Find where the given text appears and provide that cell's center as [x, y] coordinate. 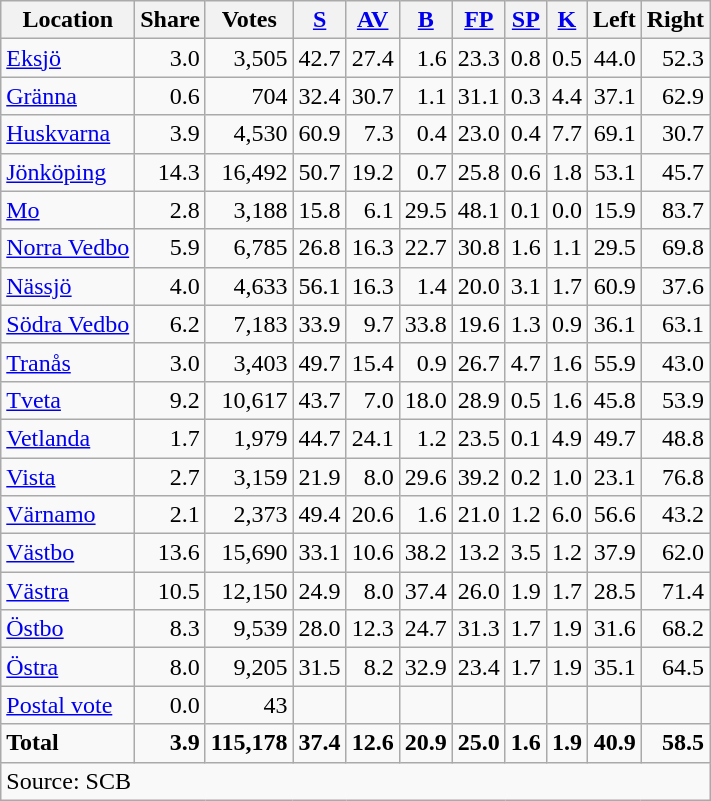
3,159 [249, 477]
Vista [68, 477]
69.1 [614, 134]
4,530 [249, 134]
6.0 [566, 515]
31.5 [320, 667]
S [320, 20]
44.0 [614, 58]
23.4 [478, 667]
42.7 [320, 58]
Östra [68, 667]
24.7 [426, 629]
39.2 [478, 477]
Total [68, 743]
31.6 [614, 629]
9,539 [249, 629]
38.2 [426, 553]
56.6 [614, 515]
16,492 [249, 172]
28.5 [614, 591]
0.3 [526, 96]
15.8 [320, 210]
Huskvarna [68, 134]
53.9 [675, 400]
24.9 [320, 591]
10.6 [372, 553]
36.1 [614, 324]
FP [478, 20]
69.8 [675, 248]
1.8 [566, 172]
Södra Vedbo [68, 324]
8.2 [372, 667]
28.0 [320, 629]
35.1 [614, 667]
33.8 [426, 324]
5.9 [170, 248]
26.0 [478, 591]
22.7 [426, 248]
37.1 [614, 96]
37.6 [675, 286]
0.7 [426, 172]
19.2 [372, 172]
15,690 [249, 553]
7.3 [372, 134]
6.1 [372, 210]
Tranås [68, 362]
Nässjö [68, 286]
Left [614, 20]
2,373 [249, 515]
Votes [249, 20]
Eksjö [68, 58]
45.8 [614, 400]
Tveta [68, 400]
Gränna [68, 96]
4.0 [170, 286]
50.7 [320, 172]
7,183 [249, 324]
6,785 [249, 248]
32.9 [426, 667]
25.0 [478, 743]
10,617 [249, 400]
Mo [68, 210]
7.7 [566, 134]
83.7 [675, 210]
15.9 [614, 210]
52.3 [675, 58]
Source: SCB [356, 781]
10.5 [170, 591]
29.6 [426, 477]
4,633 [249, 286]
53.1 [614, 172]
4.7 [526, 362]
1.0 [566, 477]
Location [68, 20]
12.3 [372, 629]
12.6 [372, 743]
24.1 [372, 438]
20.9 [426, 743]
8.3 [170, 629]
6.2 [170, 324]
9.7 [372, 324]
19.6 [478, 324]
SP [526, 20]
15.4 [372, 362]
44.7 [320, 438]
2.8 [170, 210]
43.2 [675, 515]
32.4 [320, 96]
62.9 [675, 96]
12,150 [249, 591]
23.1 [614, 477]
2.1 [170, 515]
45.7 [675, 172]
3,403 [249, 362]
0.8 [526, 58]
23.5 [478, 438]
Västbo [68, 553]
31.3 [478, 629]
58.5 [675, 743]
3.1 [526, 286]
43.0 [675, 362]
55.9 [614, 362]
68.2 [675, 629]
14.3 [170, 172]
704 [249, 96]
K [566, 20]
1.3 [526, 324]
9.2 [170, 400]
33.1 [320, 553]
Jönköping [68, 172]
Share [170, 20]
20.0 [478, 286]
3.5 [526, 553]
9,205 [249, 667]
62.0 [675, 553]
26.7 [478, 362]
7.0 [372, 400]
115,178 [249, 743]
27.4 [372, 58]
23.3 [478, 58]
13.2 [478, 553]
1,979 [249, 438]
AV [372, 20]
Right [675, 20]
63.1 [675, 324]
25.8 [478, 172]
Postal vote [68, 705]
3,188 [249, 210]
Vetlanda [68, 438]
30.8 [478, 248]
18.0 [426, 400]
B [426, 20]
56.1 [320, 286]
48.8 [675, 438]
64.5 [675, 667]
28.9 [478, 400]
3,505 [249, 58]
Värnamo [68, 515]
26.8 [320, 248]
Östbo [68, 629]
13.6 [170, 553]
43 [249, 705]
71.4 [675, 591]
21.0 [478, 515]
31.1 [478, 96]
49.4 [320, 515]
2.7 [170, 477]
4.9 [566, 438]
40.9 [614, 743]
4.4 [566, 96]
21.9 [320, 477]
Norra Vedbo [68, 248]
48.1 [478, 210]
33.9 [320, 324]
43.7 [320, 400]
23.0 [478, 134]
0.2 [526, 477]
20.6 [372, 515]
37.9 [614, 553]
1.4 [426, 286]
76.8 [675, 477]
Västra [68, 591]
